Locate the cell with the specified text and output its [x, y] center coordinate. 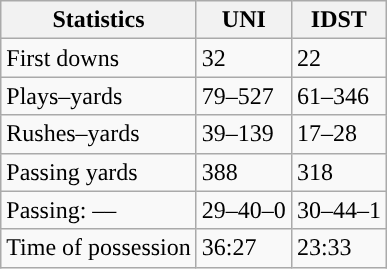
388 [244, 172]
39–139 [244, 134]
318 [338, 172]
29–40–0 [244, 210]
23:33 [338, 248]
Rushes–yards [99, 134]
17–28 [338, 134]
IDST [338, 20]
First downs [99, 58]
61–346 [338, 96]
79–527 [244, 96]
Passing: –– [99, 210]
32 [244, 58]
Plays–yards [99, 96]
Statistics [99, 20]
UNI [244, 20]
36:27 [244, 248]
Time of possession [99, 248]
22 [338, 58]
30–44–1 [338, 210]
Passing yards [99, 172]
